Detect which cell encompasses the target text, then output its (X, Y) center coordinate. 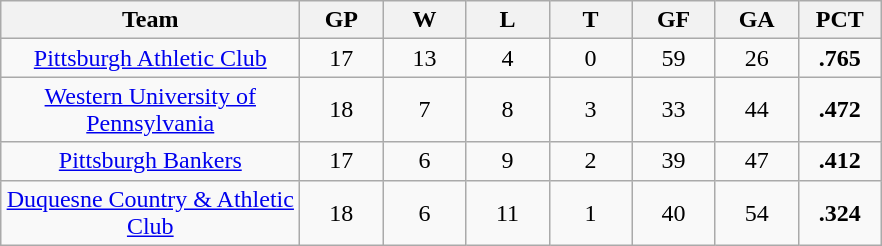
Duquesne Country & Athletic Club (150, 212)
3 (590, 110)
59 (674, 58)
.765 (840, 58)
9 (508, 161)
33 (674, 110)
Western University of Pennsylvania (150, 110)
.324 (840, 212)
Pittsburgh Athletic Club (150, 58)
11 (508, 212)
7 (424, 110)
39 (674, 161)
Pittsburgh Bankers (150, 161)
.472 (840, 110)
54 (756, 212)
40 (674, 212)
PCT (840, 20)
GA (756, 20)
13 (424, 58)
44 (756, 110)
GF (674, 20)
0 (590, 58)
.412 (840, 161)
26 (756, 58)
L (508, 20)
4 (508, 58)
GP (342, 20)
8 (508, 110)
1 (590, 212)
Team (150, 20)
T (590, 20)
W (424, 20)
47 (756, 161)
2 (590, 161)
